Determine the (X, Y) coordinate at the center of the cell enclosing the given text.  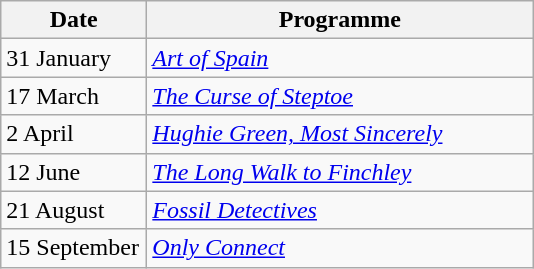
31 January (74, 58)
Art of Spain (340, 58)
Only Connect (340, 248)
Programme (340, 20)
Hughie Green, Most Sincerely (340, 134)
The Long Walk to Finchley (340, 172)
17 March (74, 96)
Date (74, 20)
12 June (74, 172)
15 September (74, 248)
2 April (74, 134)
21 August (74, 210)
The Curse of Steptoe (340, 96)
Fossil Detectives (340, 210)
